Scan for the cell matching the given text and deliver its (X, Y) coordinate at center. 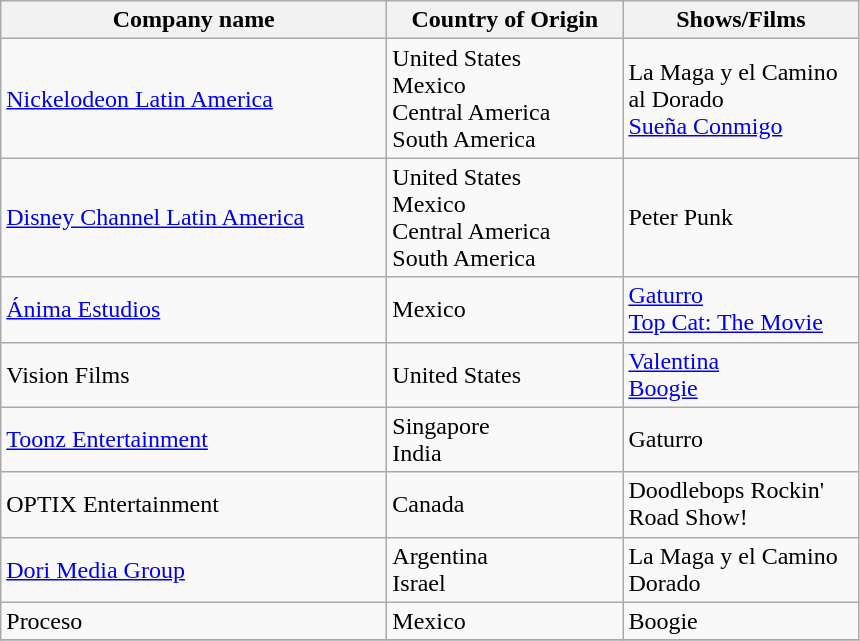
Boogie (741, 621)
La Maga y el Camino al DoradoSueña Conmigo (741, 98)
Peter Punk (741, 218)
GaturroTop Cat: The Movie (741, 310)
Dori Media Group (194, 570)
Proceso (194, 621)
Gaturro (741, 440)
Toonz Entertainment (194, 440)
Shows/Films (741, 20)
SingaporeIndia (505, 440)
ArgentinaIsrael (505, 570)
OPTIX Entertainment (194, 504)
Canada (505, 504)
ValentinaBoogie (741, 374)
Nickelodeon Latin America (194, 98)
Doodlebops Rockin' Road Show! (741, 504)
Company name (194, 20)
United States (505, 374)
La Maga y el Camino Dorado (741, 570)
Country of Origin (505, 20)
Disney Channel Latin America (194, 218)
Ánima Estudios (194, 310)
Vision Films (194, 374)
